Search for the cell housing the specified text and yield its [x, y] center coordinate. 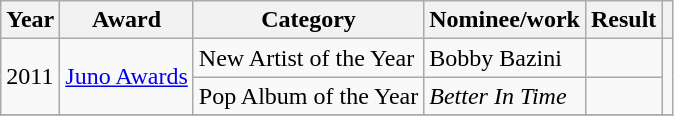
Result [623, 20]
Nominee/work [505, 20]
Better In Time [505, 96]
Juno Awards [127, 77]
Year [30, 20]
Category [308, 20]
Pop Album of the Year [308, 96]
New Artist of the Year [308, 58]
2011 [30, 77]
Award [127, 20]
Bobby Bazini [505, 58]
